Determine the [x, y] coordinate at the center of the cell enclosing the given text.  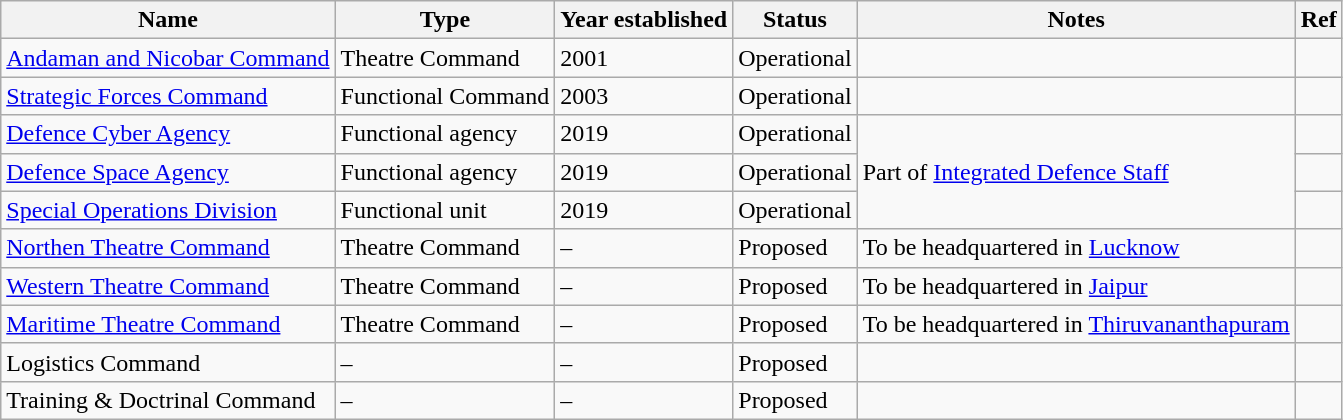
Status [795, 20]
Functional Command [445, 96]
Ref [1318, 20]
To be headquartered in Thiruvananthapuram [1076, 324]
Andaman and Nicobar Command [168, 58]
Functional unit [445, 210]
Type [445, 20]
Strategic Forces Command [168, 96]
Logistics Command [168, 362]
Defence Space Agency [168, 172]
Notes [1076, 20]
Training & Doctrinal Command [168, 400]
Part of Integrated Defence Staff [1076, 172]
Special Operations Division [168, 210]
To be headquartered in Lucknow [1076, 248]
2003 [644, 96]
Name [168, 20]
Western Theatre Command [168, 286]
Year established [644, 20]
To be headquartered in Jaipur [1076, 286]
Defence Cyber Agency [168, 134]
2001 [644, 58]
Maritime Theatre Command [168, 324]
Northen Theatre Command [168, 248]
